Locate the cell with the specified text and output its (X, Y) center coordinate. 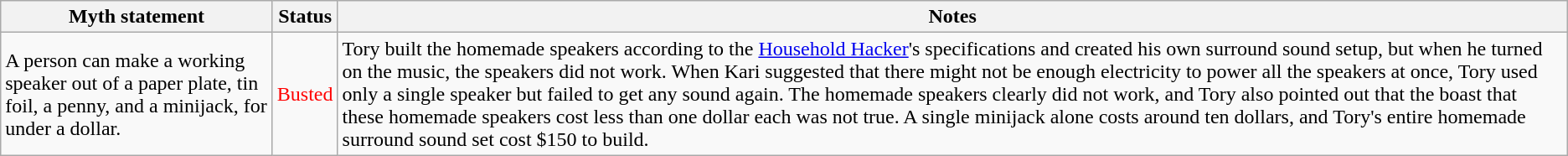
Status (305, 17)
A person can make a working speaker out of a paper plate, tin foil, a penny, and a minijack, for under a dollar. (137, 94)
Myth statement (137, 17)
Notes (952, 17)
Busted (305, 94)
